Output the (x, y) coordinate of the center of the cell containing the given text.  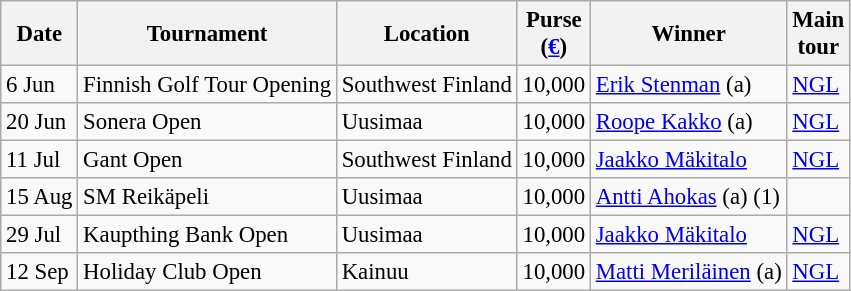
SM Reikäpeli (208, 197)
Roope Kakko (a) (688, 122)
6 Jun (40, 85)
Location (426, 34)
11 Jul (40, 160)
Purse(€) (554, 34)
Erik Stenman (a) (688, 85)
Gant Open (208, 160)
Kaupthing Bank Open (208, 235)
Finnish Golf Tour Opening (208, 85)
20 Jun (40, 122)
Maintour (818, 34)
Tournament (208, 34)
Antti Ahokas (a) (1) (688, 197)
Sonera Open (208, 122)
Date (40, 34)
Winner (688, 34)
29 Jul (40, 235)
15 Aug (40, 197)
